Scan for the cell matching the given text and deliver its (x, y) coordinate at center. 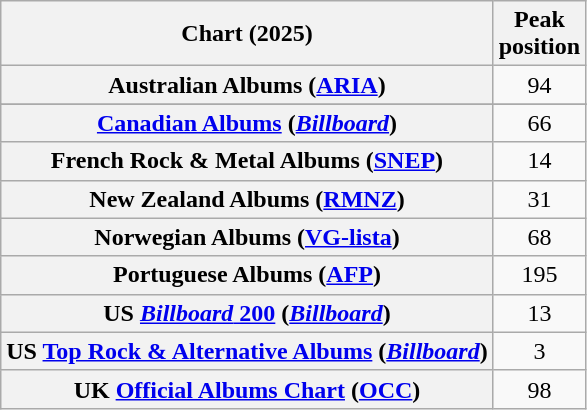
98 (539, 389)
3 (539, 351)
French Rock & Metal Albums (SNEP) (247, 161)
Canadian Albums (Billboard) (247, 123)
68 (539, 237)
Peakposition (539, 34)
66 (539, 123)
94 (539, 85)
New Zealand Albums (RMNZ) (247, 199)
UK Official Albums Chart (OCC) (247, 389)
US Top Rock & Alternative Albums (Billboard) (247, 351)
31 (539, 199)
Chart (2025) (247, 34)
14 (539, 161)
Portuguese Albums (AFP) (247, 275)
US Billboard 200 (Billboard) (247, 313)
13 (539, 313)
Australian Albums (ARIA) (247, 85)
Norwegian Albums (VG-lista) (247, 237)
195 (539, 275)
